Find where the given text appears and provide that cell's center as [X, Y] coordinate. 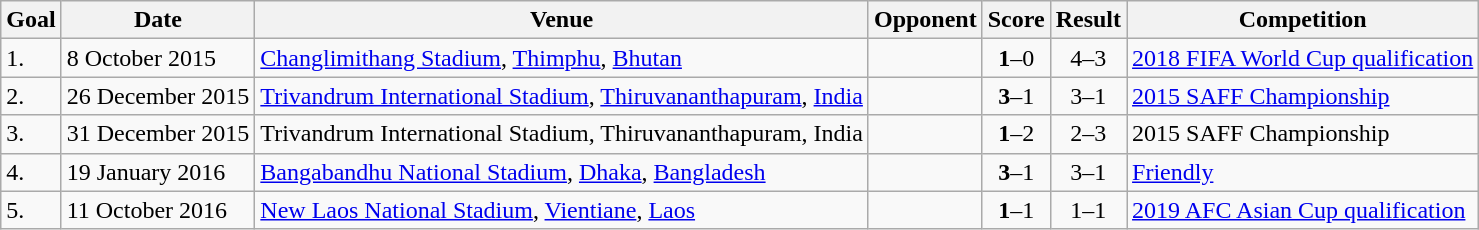
4–3 [1088, 58]
Bangabandhu National Stadium, Dhaka, Bangladesh [562, 172]
1–2 [1016, 134]
2. [31, 96]
3. [31, 134]
1. [31, 58]
4. [31, 172]
5. [31, 210]
19 January 2016 [158, 172]
New Laos National Stadium, Vientiane, Laos [562, 210]
2018 FIFA World Cup qualification [1303, 58]
Competition [1303, 20]
2019 AFC Asian Cup qualification [1303, 210]
Result [1088, 20]
Changlimithang Stadium, Thimphu, Bhutan [562, 58]
26 December 2015 [158, 96]
8 October 2015 [158, 58]
31 December 2015 [158, 134]
Friendly [1303, 172]
Date [158, 20]
Venue [562, 20]
Opponent [925, 20]
11 October 2016 [158, 210]
2–3 [1088, 134]
1–0 [1016, 58]
Score [1016, 20]
Goal [31, 20]
